Locate the cell with the specified text and output its (X, Y) center coordinate. 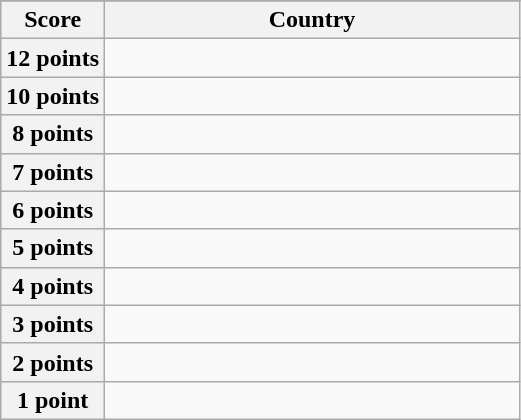
4 points (53, 286)
5 points (53, 248)
3 points (53, 324)
Country (312, 20)
10 points (53, 96)
2 points (53, 362)
7 points (53, 172)
1 point (53, 400)
8 points (53, 134)
6 points (53, 210)
Score (53, 20)
12 points (53, 58)
